Identify which cell holds the provided text, then report its [X, Y] central coordinate. 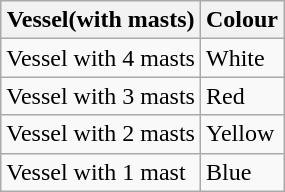
Blue [242, 172]
Colour [242, 20]
Vessel with 3 masts [101, 96]
Vessel with 4 masts [101, 58]
Vessel with 2 masts [101, 134]
Yellow [242, 134]
Red [242, 96]
Vessel with 1 mast [101, 172]
White [242, 58]
Vessel(with masts) [101, 20]
